Return [X, Y] of the center of cell containing provided text 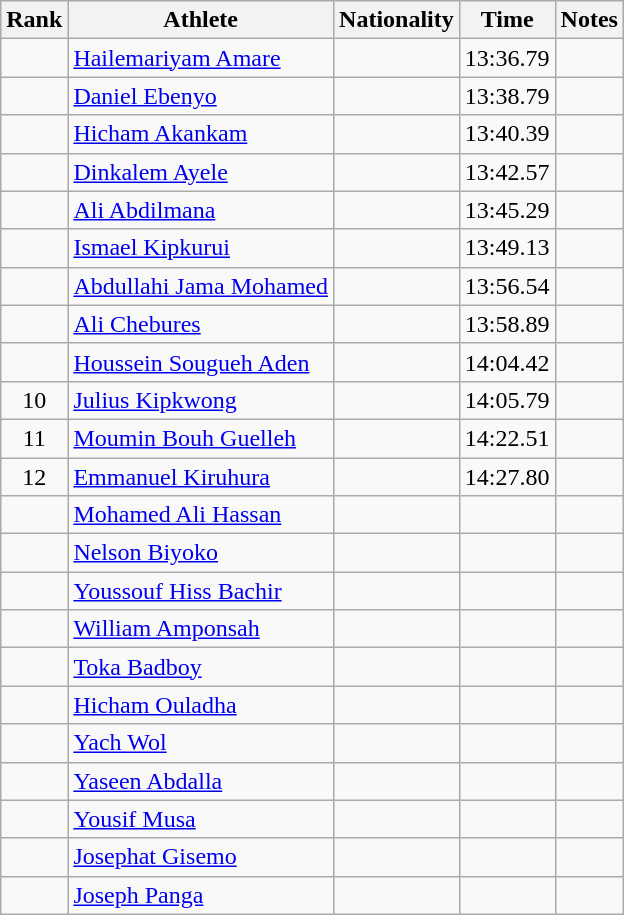
Notes [589, 20]
William Amponsah [201, 629]
Ali Chebures [201, 324]
Mohamed Ali Hassan [201, 515]
Hicham Ouladha [201, 705]
Athlete [201, 20]
13:49.13 [507, 248]
Hailemariyam Amare [201, 58]
Daniel Ebenyo [201, 96]
10 [34, 400]
11 [34, 438]
Dinkalem Ayele [201, 172]
Yousif Musa [201, 819]
Abdullahi Jama Mohamed [201, 286]
Toka Badboy [201, 667]
Josephat Gisemo [201, 857]
Hicham Akankam [201, 134]
13:56.54 [507, 286]
13:58.89 [507, 324]
14:22.51 [507, 438]
14:04.42 [507, 362]
13:38.79 [507, 96]
13:42.57 [507, 172]
Nationality [397, 20]
Emmanuel Kiruhura [201, 477]
12 [34, 477]
13:45.29 [507, 210]
Houssein Sougueh Aden [201, 362]
Joseph Panga [201, 895]
Julius Kipkwong [201, 400]
14:05.79 [507, 400]
Time [507, 20]
Ali Abdilmana [201, 210]
Youssouf Hiss Bachir [201, 591]
13:36.79 [507, 58]
Rank [34, 20]
Moumin Bouh Guelleh [201, 438]
Ismael Kipkurui [201, 248]
Yach Wol [201, 743]
Nelson Biyoko [201, 553]
14:27.80 [507, 477]
13:40.39 [507, 134]
Yaseen Abdalla [201, 781]
